Scan for the cell matching the given text and deliver its [x, y] coordinate at center. 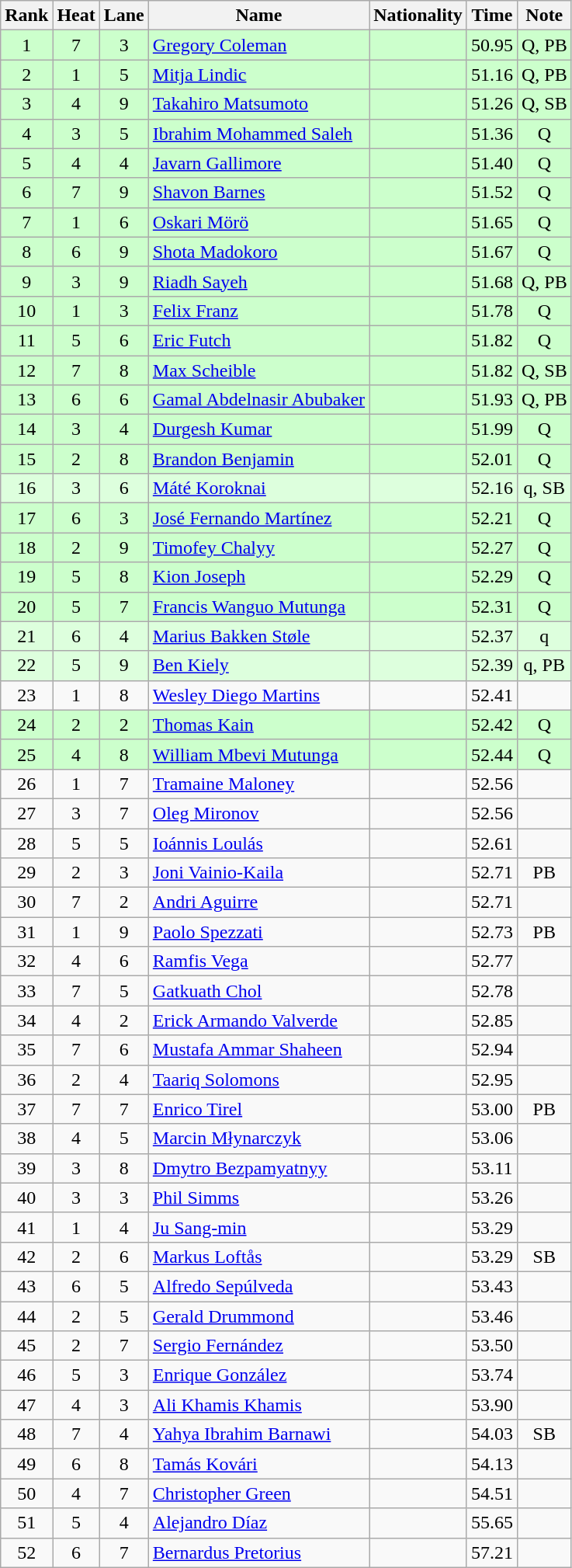
Takahiro Matsumoto [258, 104]
17 [26, 518]
54.51 [492, 1493]
Ramfis Vega [258, 961]
Nationality [418, 16]
Alejandro Díaz [258, 1523]
11 [26, 340]
54.13 [492, 1464]
Gamal Abdelnasir Abubaker [258, 400]
Paolo Spezzati [258, 932]
Heat [76, 16]
Lane [124, 16]
31 [26, 932]
51.16 [492, 75]
51.40 [492, 163]
Thomas Kain [258, 725]
52.85 [492, 1020]
Tamás Kovári [258, 1464]
Javarn Gallimore [258, 163]
Marius Bakken Støle [258, 636]
Enrique González [258, 1375]
Tramaine Maloney [258, 784]
Shavon Barnes [258, 193]
Mitja Lindic [258, 75]
52.27 [492, 548]
Rank [26, 16]
53.90 [492, 1405]
51.67 [492, 252]
49 [26, 1464]
Kion Joseph [258, 577]
Phil Simms [258, 1198]
53.46 [492, 1316]
13 [26, 400]
Dmytro Bezpamyatnyy [258, 1168]
57.21 [492, 1552]
52.95 [492, 1080]
Shota Madokoro [258, 252]
52.16 [492, 488]
25 [26, 754]
Durgesh Kumar [258, 429]
Oskari Mörö [258, 222]
Ben Kiely [258, 666]
20 [26, 607]
52.01 [492, 459]
26 [26, 784]
52.78 [492, 991]
52.94 [492, 1050]
32 [26, 961]
Eric Futch [258, 340]
45 [26, 1346]
52.21 [492, 518]
21 [26, 636]
Máté Koroknai [258, 488]
53.06 [492, 1139]
q [544, 636]
Oleg Mironov [258, 813]
16 [26, 488]
29 [26, 873]
Yahya Ibrahim Barnawi [258, 1434]
15 [26, 459]
52.42 [492, 725]
Felix Franz [258, 311]
47 [26, 1405]
Marcin Młynarczyk [258, 1139]
39 [26, 1168]
52.37 [492, 636]
14 [26, 429]
Christopher Green [258, 1493]
52.61 [492, 843]
55.65 [492, 1523]
22 [26, 666]
41 [26, 1227]
43 [26, 1286]
52.29 [492, 577]
51.36 [492, 134]
52.39 [492, 666]
50 [26, 1493]
Taariq Solomons [258, 1080]
51.78 [492, 311]
53.11 [492, 1168]
Bernardus Pretorius [258, 1552]
53.26 [492, 1198]
24 [26, 725]
51.65 [492, 222]
37 [26, 1109]
Alfredo Sepúlveda [258, 1286]
19 [26, 577]
Ibrahim Mohammed Saleh [258, 134]
48 [26, 1434]
23 [26, 695]
Gerald Drummond [258, 1316]
Mustafa Ammar Shaheen [258, 1050]
Riadh Sayeh [258, 281]
Joni Vainio-Kaila [258, 873]
Ioánnis Loulás [258, 843]
50.95 [492, 45]
30 [26, 902]
10 [26, 311]
35 [26, 1050]
51.26 [492, 104]
51.99 [492, 429]
33 [26, 991]
52.31 [492, 607]
34 [26, 1020]
52 [26, 1552]
51 [26, 1523]
28 [26, 843]
Markus Loftås [258, 1257]
Erick Armando Valverde [258, 1020]
Time [492, 16]
q, SB [544, 488]
52.73 [492, 932]
42 [26, 1257]
12 [26, 370]
Name [258, 16]
53.50 [492, 1346]
54.03 [492, 1434]
53.43 [492, 1286]
Francis Wanguo Mutunga [258, 607]
51.93 [492, 400]
40 [26, 1198]
51.52 [492, 193]
Andri Aguirre [258, 902]
José Fernando Martínez [258, 518]
Note [544, 16]
Gregory Coleman [258, 45]
46 [26, 1375]
52.44 [492, 754]
Timofey Chalyy [258, 548]
Ali Khamis Khamis [258, 1405]
Brandon Benjamin [258, 459]
38 [26, 1139]
William Mbevi Mutunga [258, 754]
Sergio Fernández [258, 1346]
Enrico Tirel [258, 1109]
36 [26, 1080]
52.77 [492, 961]
Ju Sang-min [258, 1227]
44 [26, 1316]
18 [26, 548]
q, PB [544, 666]
52.41 [492, 695]
27 [26, 813]
Wesley Diego Martins [258, 695]
53.00 [492, 1109]
51.68 [492, 281]
Gatkuath Chol [258, 991]
53.74 [492, 1375]
Max Scheible [258, 370]
